Extract the [X, Y] coordinate from the center of the cell holding the provided text.  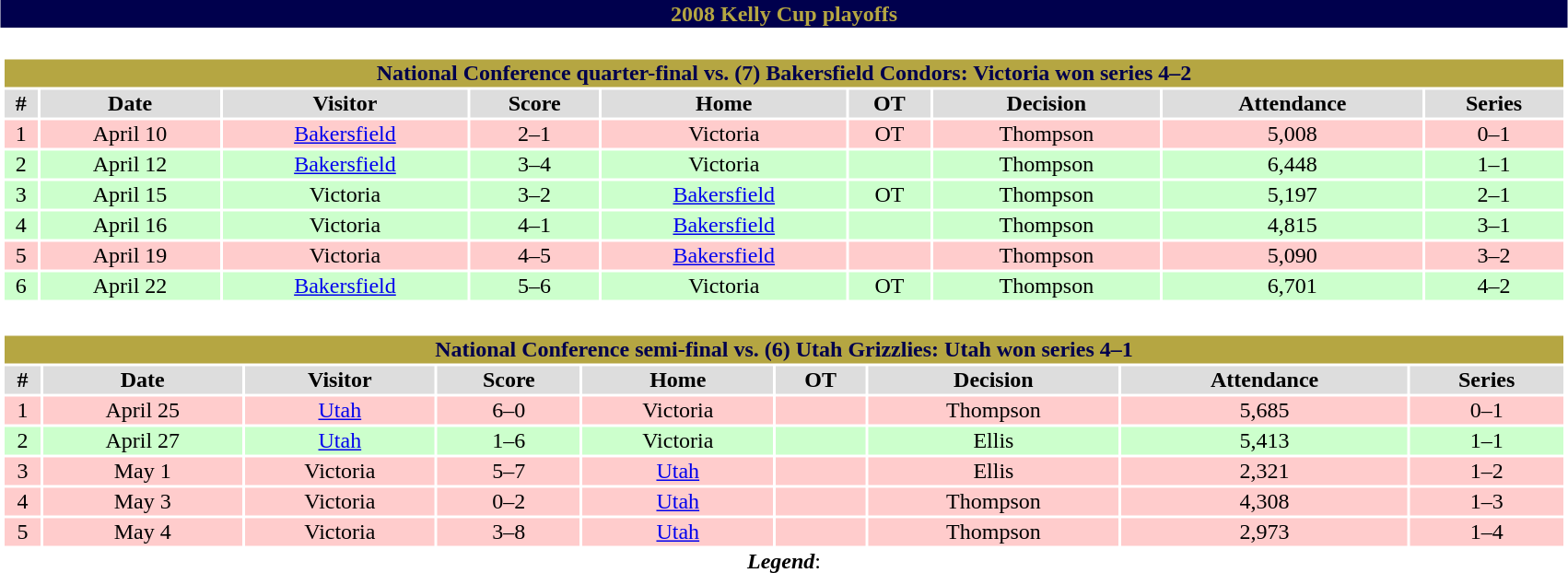
3–1 [1493, 226]
4,815 [1292, 226]
April 15 [129, 194]
April 25 [143, 410]
6,701 [1292, 286]
April 12 [129, 165]
April 10 [129, 134]
4–2 [1493, 286]
4–5 [534, 255]
5,413 [1265, 441]
1–3 [1487, 502]
May 1 [143, 471]
4–1 [534, 226]
April 19 [129, 255]
5–6 [534, 286]
1–6 [509, 441]
2,973 [1265, 532]
2,321 [1265, 471]
3–8 [509, 532]
3–4 [534, 165]
May 4 [143, 532]
6–0 [509, 410]
5,685 [1265, 410]
5,090 [1292, 255]
4,308 [1265, 502]
2008 Kelly Cup playoffs [784, 14]
May 3 [143, 502]
National Conference quarter-final vs. (7) Bakersfield Condors: Victoria won series 4–2 [783, 73]
April 27 [143, 441]
6,448 [1292, 165]
5–7 [509, 471]
April 22 [129, 286]
5,197 [1292, 194]
0–2 [509, 502]
1–4 [1487, 532]
April 16 [129, 226]
National Conference semi-final vs. (6) Utah Grizzlies: Utah won series 4–1 [783, 349]
6 [20, 286]
1–2 [1487, 471]
5,008 [1292, 134]
